Capture the cell that displays the provided text and extract its (X, Y) central coordinate. 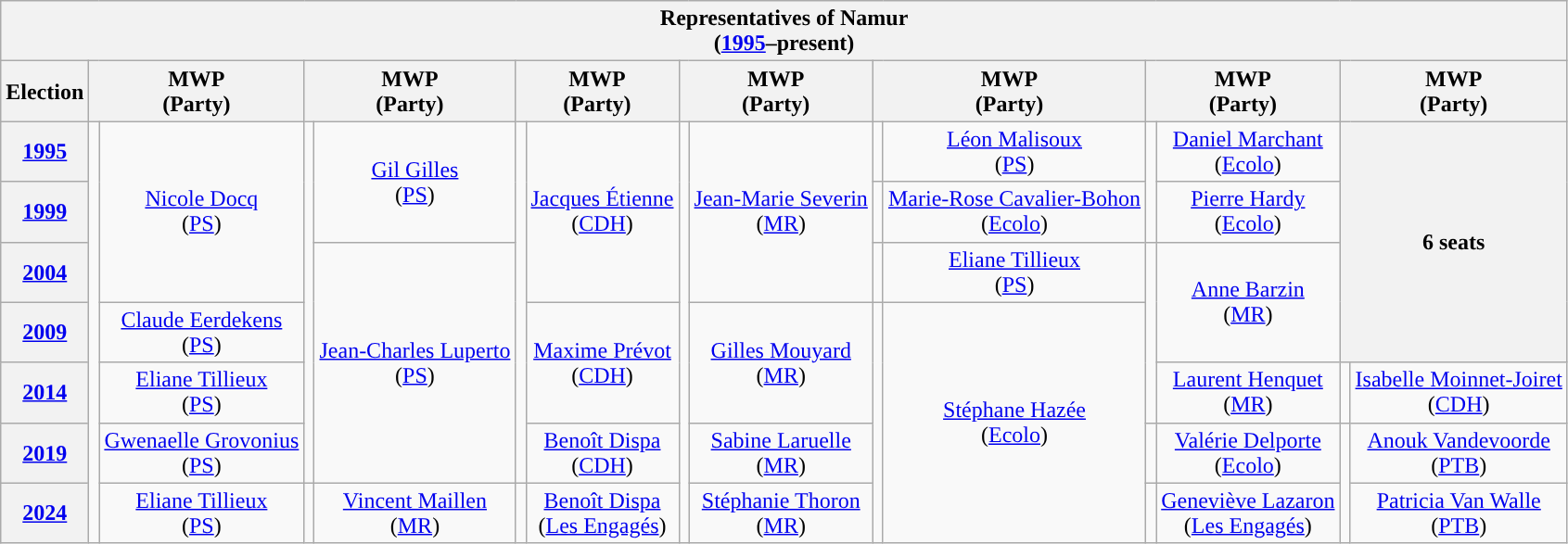
Benoît Dispa(CDH) (603, 452)
2004 (45, 272)
Jean-Marie Severin(MR) (781, 211)
Stéphanie Thoron(MR) (781, 513)
Eliane Tillieux (PS) (202, 513)
Pierre Hardy(Ecolo) (1248, 211)
Laurent Henquet(MR) (1248, 393)
2009 (45, 332)
Sabine Laruelle(MR) (781, 452)
Gil Gilles(PS) (415, 182)
2024 (45, 513)
Jean-Charles Luperto(PS) (415, 362)
2014 (45, 393)
Gilles Mouyard(MR) (781, 362)
Léon Malisoux(PS) (1014, 152)
1999 (45, 211)
1995 (45, 152)
Daniel Marchant(Ecolo) (1248, 152)
Marie-Rose Cavalier-Bohon(Ecolo) (1014, 211)
Geneviève Lazaron(Les Engagés) (1248, 513)
Valérie Delporte(Ecolo) (1248, 452)
Nicole Docq(PS) (202, 211)
Maxime Prévot(CDH) (603, 362)
Anouk Vandevoorde(PTB) (1459, 452)
Isabelle Moinnet-Joiret(CDH) (1459, 393)
Claude Eerdekens(PS) (202, 332)
Anne Barzin(MR) (1248, 302)
6 seats (1454, 242)
Vincent Maillen(MR) (415, 513)
Election (45, 91)
Gwenaelle Grovonius(PS) (202, 452)
2019 (45, 452)
Jacques Étienne(CDH) (603, 211)
Patricia Van Walle(PTB) (1459, 513)
Stéphane Hazée(Ecolo) (1014, 423)
Benoît Dispa(Les Engagés) (603, 513)
Representatives of Namur(1995–present) (784, 32)
